Return the (x, y) coordinate for the center point of the cell that contains the specified text.  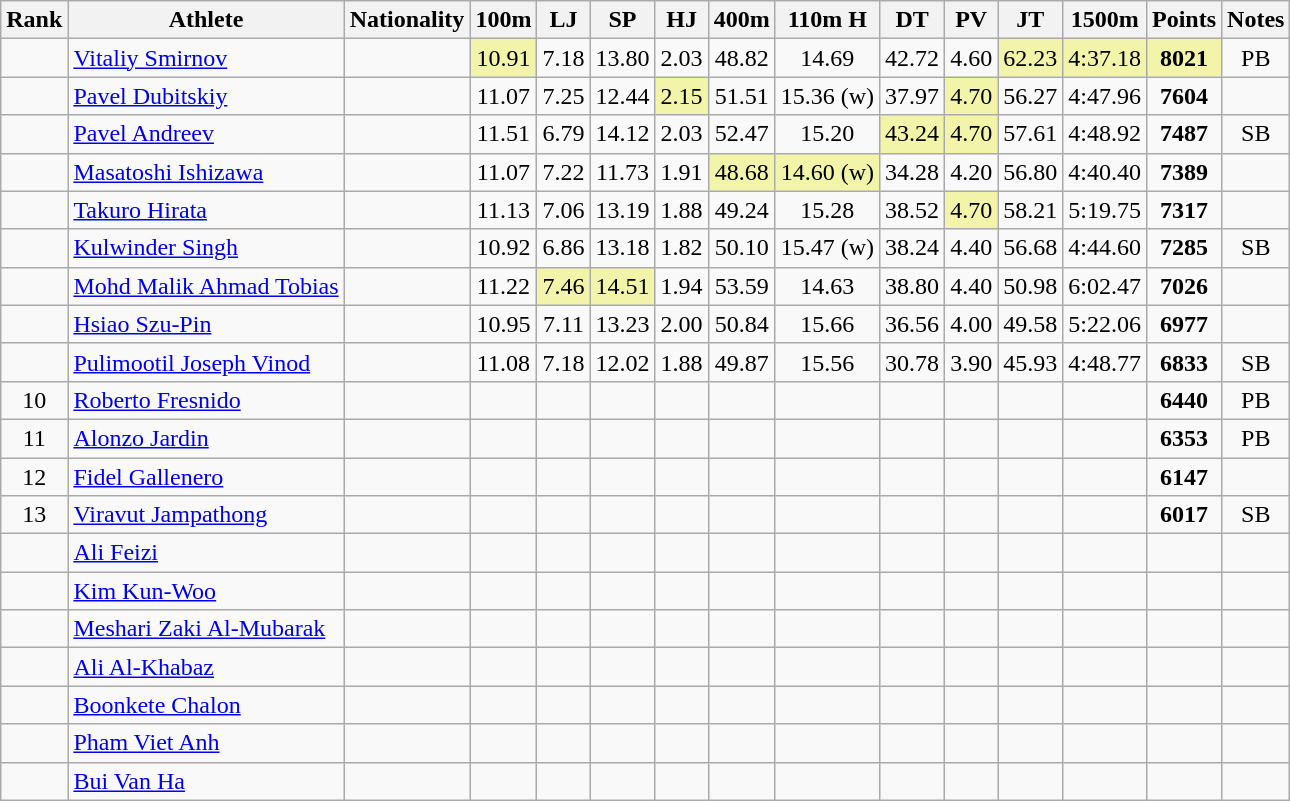
10 (34, 400)
53.59 (742, 286)
Nationality (407, 20)
6017 (1184, 515)
SP (622, 20)
36.56 (912, 324)
5:22.06 (1105, 324)
56.27 (1030, 96)
11.13 (504, 210)
7317 (1184, 210)
49.24 (742, 210)
Alonzo Jardin (206, 438)
4:48.77 (1105, 362)
110m H (827, 20)
Takuro Hirata (206, 210)
4.00 (972, 324)
13.80 (622, 58)
48.82 (742, 58)
13.18 (622, 248)
14.12 (622, 134)
11.08 (504, 362)
7.06 (564, 210)
14.60 (w) (827, 172)
2.00 (682, 324)
13 (34, 515)
56.68 (1030, 248)
42.72 (912, 58)
6977 (1184, 324)
38.80 (912, 286)
DT (912, 20)
56.80 (1030, 172)
49.58 (1030, 324)
6833 (1184, 362)
7.22 (564, 172)
Ali Feizi (206, 553)
13.23 (622, 324)
11.22 (504, 286)
30.78 (912, 362)
8021 (1184, 58)
15.28 (827, 210)
Bui Van Ha (206, 781)
Kulwinder Singh (206, 248)
Meshari Zaki Al-Mubarak (206, 629)
Athlete (206, 20)
10.91 (504, 58)
14.51 (622, 286)
Pavel Andreev (206, 134)
52.47 (742, 134)
10.95 (504, 324)
15.20 (827, 134)
58.21 (1030, 210)
6440 (1184, 400)
7389 (1184, 172)
4:44.60 (1105, 248)
1.82 (682, 248)
Masatoshi Ishizawa (206, 172)
4:40.40 (1105, 172)
6.79 (564, 134)
Roberto Fresnido (206, 400)
51.51 (742, 96)
4:48.92 (1105, 134)
7604 (1184, 96)
3.90 (972, 362)
48.68 (742, 172)
11.51 (504, 134)
6.86 (564, 248)
Boonkete Chalon (206, 705)
Rank (34, 20)
HJ (682, 20)
38.52 (912, 210)
Fidel Gallenero (206, 477)
1.94 (682, 286)
34.28 (912, 172)
4.60 (972, 58)
6353 (1184, 438)
15.47 (w) (827, 248)
400m (742, 20)
4.20 (972, 172)
11 (34, 438)
50.98 (1030, 286)
11.73 (622, 172)
Notes (1256, 20)
7285 (1184, 248)
1.91 (682, 172)
7026 (1184, 286)
7.11 (564, 324)
6147 (1184, 477)
PV (972, 20)
13.19 (622, 210)
4:37.18 (1105, 58)
1500m (1105, 20)
Pavel Dubitskiy (206, 96)
100m (504, 20)
5:19.75 (1105, 210)
LJ (564, 20)
12.02 (622, 362)
15.66 (827, 324)
Ali Al-Khabaz (206, 667)
14.69 (827, 58)
38.24 (912, 248)
Mohd Malik Ahmad Tobias (206, 286)
12 (34, 477)
37.97 (912, 96)
4:47.96 (1105, 96)
49.87 (742, 362)
Vitaliy Smirnov (206, 58)
Viravut Jampathong (206, 515)
15.56 (827, 362)
62.23 (1030, 58)
7487 (1184, 134)
6:02.47 (1105, 286)
Hsiao Szu-Pin (206, 324)
Kim Kun-Woo (206, 591)
10.92 (504, 248)
50.10 (742, 248)
Pham Viet Anh (206, 743)
Pulimootil Joseph Vinod (206, 362)
2.15 (682, 96)
7.46 (564, 286)
7.25 (564, 96)
14.63 (827, 286)
45.93 (1030, 362)
50.84 (742, 324)
43.24 (912, 134)
15.36 (w) (827, 96)
Points (1184, 20)
57.61 (1030, 134)
JT (1030, 20)
12.44 (622, 96)
